Extract the (X, Y) coordinate from the center of the cell holding the provided text.  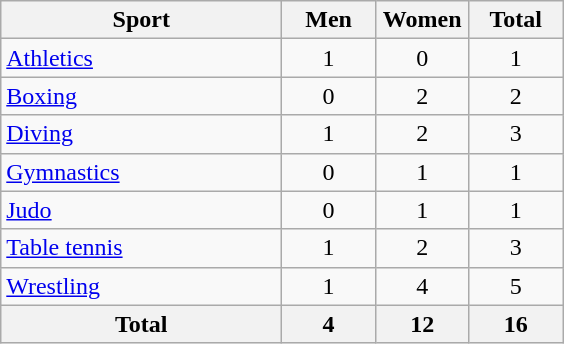
Gymnastics (142, 172)
Women (422, 20)
Wrestling (142, 286)
5 (516, 286)
Judo (142, 210)
Boxing (142, 96)
Table tennis (142, 248)
Men (329, 20)
12 (422, 324)
Diving (142, 134)
16 (516, 324)
Sport (142, 20)
Athletics (142, 58)
